Pinpoint the cell where the given text exists, returning its [X, Y] midpoint coordinate. 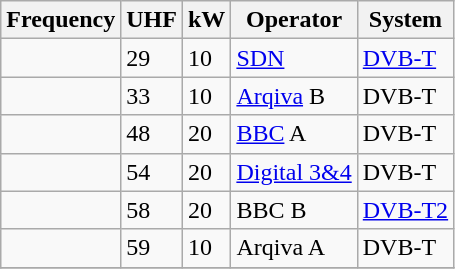
UHF [152, 20]
BBC B [294, 210]
Arqiva A [294, 248]
BBC A [294, 134]
48 [152, 134]
29 [152, 58]
DVB-T2 [405, 210]
58 [152, 210]
59 [152, 248]
Frequency [61, 20]
Digital 3&4 [294, 172]
Operator [294, 20]
kW [206, 20]
System [405, 20]
33 [152, 96]
54 [152, 172]
Arqiva B [294, 96]
SDN [294, 58]
